Provide the [x, y] coordinate of the cell's center where the given text is located.  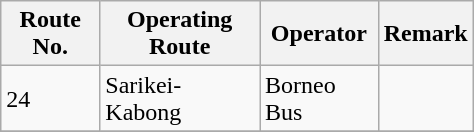
24 [50, 98]
Remark [426, 34]
Sarikei-Kabong [180, 98]
Operating Route [180, 34]
Route No. [50, 34]
Borneo Bus [320, 98]
Operator [320, 34]
